Return (X, Y) of the center of cell containing provided text 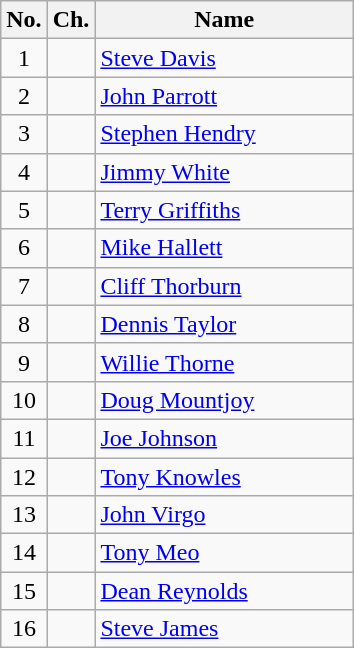
1 (24, 58)
5 (24, 210)
Steve James (224, 629)
16 (24, 629)
7 (24, 286)
Willie Thorne (224, 362)
3 (24, 134)
Doug Mountjoy (224, 400)
6 (24, 248)
Dean Reynolds (224, 591)
Stephen Hendry (224, 134)
11 (24, 438)
10 (24, 400)
8 (24, 324)
2 (24, 96)
Mike Hallett (224, 248)
Steve Davis (224, 58)
No. (24, 20)
John Parrott (224, 96)
12 (24, 477)
Terry Griffiths (224, 210)
Tony Knowles (224, 477)
14 (24, 553)
4 (24, 172)
Dennis Taylor (224, 324)
9 (24, 362)
Tony Meo (224, 553)
Name (224, 20)
Joe Johnson (224, 438)
Ch. (71, 20)
13 (24, 515)
Cliff Thorburn (224, 286)
Jimmy White (224, 172)
15 (24, 591)
John Virgo (224, 515)
